Return (X, Y) of the center of cell containing provided text 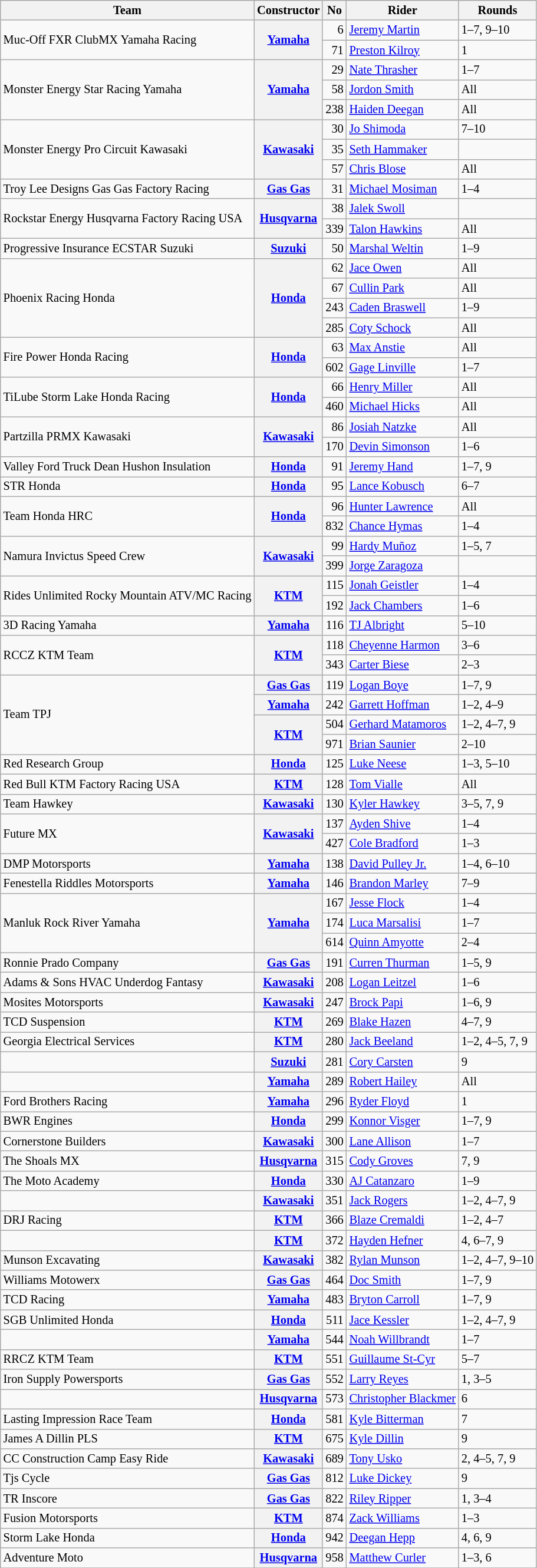
Hayden Hefner (403, 1240)
Rides Unlimited Rocky Mountain ATV/MC Racing (127, 595)
192 (334, 605)
Monster Energy Pro Circuit Kawasaki (127, 149)
30 (334, 129)
BWR Engines (127, 1121)
TJ Albright (403, 625)
Future MX (127, 834)
Mosites Motorsports (127, 1002)
Cory Carsten (403, 1062)
Ford Brothers Racing (127, 1101)
300 (334, 1141)
511 (334, 1320)
128 (334, 784)
Jeremy Hand (403, 466)
Jordon Smith (403, 90)
Curren Thurman (403, 963)
812 (334, 1478)
Iron Supply Powersports (127, 1379)
119 (334, 685)
247 (334, 1002)
Namura Invictus Speed Crew (127, 555)
Team Hawkey (127, 804)
James A Dillin PLS (127, 1439)
2–10 (498, 745)
Rider (403, 10)
573 (334, 1399)
Cole Bradford (403, 844)
Nate Thrasher (403, 70)
296 (334, 1101)
Devin Simonson (403, 447)
Logan Boye (403, 685)
DRJ Racing (127, 1220)
971 (334, 745)
399 (334, 566)
Jesse Flock (403, 903)
Luke Dickey (403, 1478)
372 (334, 1240)
4, 6, 9 (498, 1538)
Jeremy Martin (403, 30)
35 (334, 149)
483 (334, 1300)
281 (334, 1062)
91 (334, 466)
238 (334, 110)
1–7, 9–10 (498, 30)
Doc Smith (403, 1280)
Team (127, 10)
1–2, 4–9 (498, 704)
Luke Neese (403, 764)
Jack Beeland (403, 1042)
Team TPJ (127, 714)
The Shoals MX (127, 1161)
62 (334, 268)
Troy Lee Designs Gas Gas Factory Racing (127, 189)
Logan Leitzel (403, 983)
Valley Ford Truck Dean Hushon Insulation (127, 466)
Jo Shimoda (403, 129)
Red Bull KTM Factory Racing USA (127, 784)
Michael Hicks (403, 407)
125 (334, 764)
CC Construction Camp Easy Ride (127, 1458)
Partzilla PRMX Kawasaki (127, 436)
Rylan Munson (403, 1260)
1–2, 4–7, 9–10 (498, 1260)
689 (334, 1458)
Konnor Visger (403, 1121)
Tjs Cycle (127, 1478)
Henry Miller (403, 387)
SGB Unlimited Honda (127, 1320)
Josiah Natzke (403, 427)
1, 3–5 (498, 1379)
57 (334, 169)
Adams & Sons HVAC Underdog Fantasy (127, 983)
5–10 (498, 625)
2, 4–5, 7, 9 (498, 1458)
289 (334, 1082)
Haiden Deegan (403, 110)
3D Racing Yamaha (127, 625)
No (334, 10)
285 (334, 328)
Progressive Insurance ECSTAR Suzuki (127, 248)
7 (498, 1419)
6–7 (498, 486)
460 (334, 407)
Cullin Park (403, 288)
427 (334, 844)
Bryton Carroll (403, 1300)
Garrett Hoffman (403, 704)
Rockstar Energy Husqvarna Factory Racing USA (127, 218)
170 (334, 447)
Kyle Dillin (403, 1439)
Blake Hazen (403, 1022)
31 (334, 189)
Muc-Off FXR ClubMX Yamaha Racing (127, 40)
Marshal Weltin (403, 248)
115 (334, 585)
Brian Saunier (403, 745)
330 (334, 1181)
Kyler Hawkey (403, 804)
Georgia Electrical Services (127, 1042)
504 (334, 724)
AJ Catanzaro (403, 1181)
208 (334, 983)
339 (334, 229)
Fusion Motorsports (127, 1518)
4, 6–7, 9 (498, 1240)
Christopher Blackmer (403, 1399)
The Moto Academy (127, 1181)
Storm Lake Honda (127, 1538)
351 (334, 1201)
2–4 (498, 943)
116 (334, 625)
67 (334, 288)
1–4, 6–10 (498, 864)
29 (334, 70)
1–3, 5–10 (498, 764)
Larry Reyes (403, 1379)
191 (334, 963)
382 (334, 1260)
Rounds (498, 10)
343 (334, 665)
581 (334, 1419)
DMP Motorsports (127, 864)
146 (334, 883)
38 (334, 209)
Phoenix Racing Honda (127, 298)
Adventure Moto (127, 1558)
Lane Allison (403, 1141)
Preston Kilroy (403, 50)
3–5, 7, 9 (498, 804)
1–5, 7 (498, 546)
1–3, 6 (498, 1558)
86 (334, 427)
Deegan Hepp (403, 1538)
Robert Hailey (403, 1082)
243 (334, 308)
299 (334, 1121)
366 (334, 1220)
269 (334, 1022)
Fire Power Honda Racing (127, 357)
Cody Groves (403, 1161)
1–2, 4–5, 7, 9 (498, 1042)
Brock Papi (403, 1002)
Carter Biese (403, 665)
174 (334, 923)
Chris Blose (403, 169)
130 (334, 804)
1–5, 9 (498, 963)
167 (334, 903)
614 (334, 943)
Monster Energy Star Racing Yamaha (127, 90)
Zack Williams (403, 1518)
602 (334, 367)
Luca Marsalisi (403, 923)
Blaze Cremaldi (403, 1220)
Jace Owen (403, 268)
Ronnie Prado Company (127, 963)
Kyle Bitterman (403, 1419)
7–10 (498, 129)
942 (334, 1538)
58 (334, 90)
Hardy Muñoz (403, 546)
Ryder Floyd (403, 1101)
Riley Ripper (403, 1498)
TCD Racing (127, 1300)
Caden Braswell (403, 308)
7, 9 (498, 1161)
David Pulley Jr. (403, 864)
Constructor (288, 10)
4–7, 9 (498, 1022)
Cornerstone Builders (127, 1141)
2–3 (498, 665)
TiLube Storm Lake Honda Racing (127, 397)
Brandon Marley (403, 883)
Fenestella Riddles Motorsports (127, 883)
Guillaume St-Cyr (403, 1359)
95 (334, 486)
1–2, 4–7 (498, 1220)
63 (334, 347)
TCD Suspension (127, 1022)
Jonah Geistler (403, 585)
464 (334, 1280)
7–9 (498, 883)
822 (334, 1498)
832 (334, 526)
Team Honda HRC (127, 516)
544 (334, 1339)
Jace Kessler (403, 1320)
Gage Linville (403, 367)
Jack Rogers (403, 1201)
Lance Kobusch (403, 486)
Gerhard Matamoros (403, 724)
TR Inscore (127, 1498)
5–7 (498, 1359)
71 (334, 50)
RRCZ KTM Team (127, 1359)
50 (334, 248)
552 (334, 1379)
Manluk Rock River Yamaha (127, 923)
96 (334, 506)
Seth Hammaker (403, 149)
Munson Excavating (127, 1260)
RCCZ KTM Team (127, 654)
675 (334, 1439)
Cheyenne Harmon (403, 645)
242 (334, 704)
Matthew Curler (403, 1558)
Tom Vialle (403, 784)
Ayden Shive (403, 823)
Jorge Zaragoza (403, 566)
Jalek Swoll (403, 209)
Noah Willbrandt (403, 1339)
Michael Mosiman (403, 189)
118 (334, 645)
Max Anstie (403, 347)
Quinn Amyotte (403, 943)
Coty Schock (403, 328)
1, 3–4 (498, 1498)
315 (334, 1161)
Williams Motowerx (127, 1280)
958 (334, 1558)
Chance Hymas (403, 526)
874 (334, 1518)
280 (334, 1042)
Lasting Impression Race Team (127, 1419)
Talon Hawkins (403, 229)
551 (334, 1359)
STR Honda (127, 486)
137 (334, 823)
66 (334, 387)
3–6 (498, 645)
1–6, 9 (498, 1002)
99 (334, 546)
138 (334, 864)
Tony Usko (403, 1458)
Red Research Group (127, 764)
Jack Chambers (403, 605)
Hunter Lawrence (403, 506)
